Return (x, y) of the center of cell containing provided text 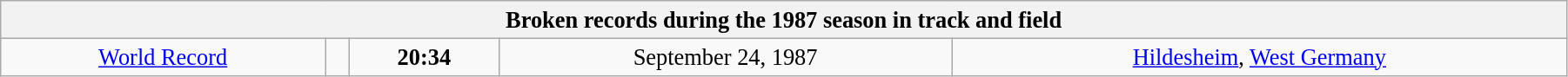
September 24, 1987 (726, 57)
20:34 (425, 57)
Hildesheim, West Germany (1259, 57)
Broken records during the 1987 season in track and field (784, 19)
World Record (164, 57)
